Pinpoint the cell where the given text exists, returning its [x, y] midpoint coordinate. 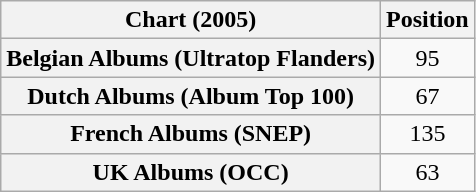
135 [428, 134]
Position [428, 20]
Belgian Albums (Ultratop Flanders) [191, 58]
French Albums (SNEP) [191, 134]
63 [428, 172]
Dutch Albums (Album Top 100) [191, 96]
67 [428, 96]
95 [428, 58]
UK Albums (OCC) [191, 172]
Chart (2005) [191, 20]
